From the cell containing the given text, extract its center point as (x, y) coordinate. 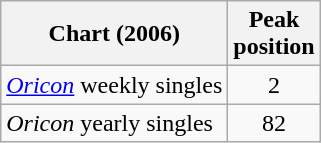
Peakposition (274, 34)
Chart (2006) (114, 34)
82 (274, 123)
Oricon weekly singles (114, 85)
Oricon yearly singles (114, 123)
2 (274, 85)
